Extract the [X, Y] coordinate from the center of the cell holding the provided text.  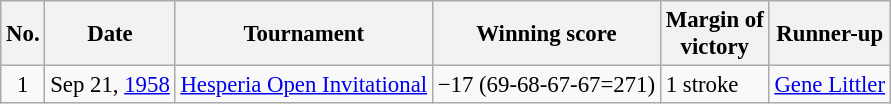
1 stroke [714, 85]
−17 (69-68-67-67=271) [546, 85]
Winning score [546, 34]
1 [23, 85]
Gene Littler [830, 85]
Tournament [304, 34]
Margin ofvictory [714, 34]
Sep 21, 1958 [110, 85]
Hesperia Open Invitational [304, 85]
Runner-up [830, 34]
Date [110, 34]
No. [23, 34]
